Return (X, Y) of the center of cell containing provided text 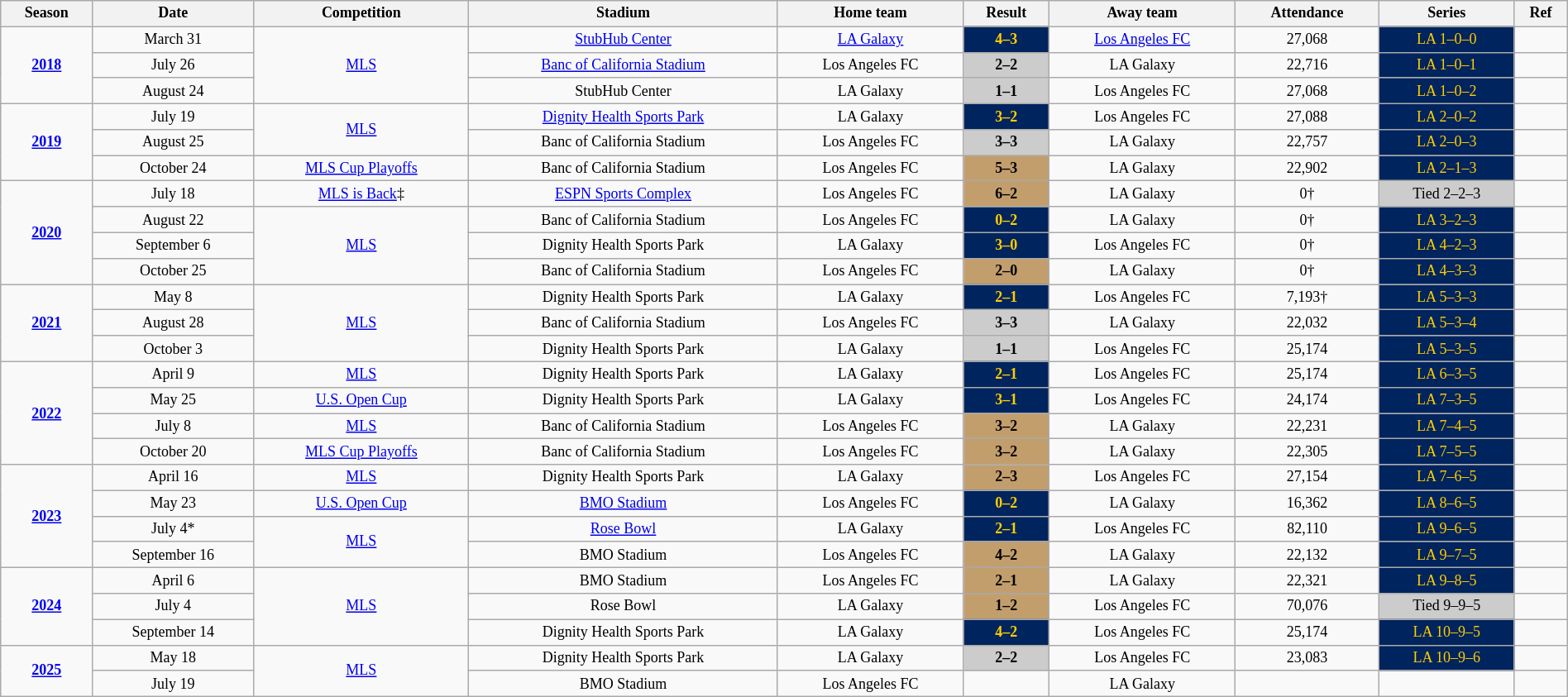
Date (174, 13)
LA 5–3–5 (1447, 349)
August 25 (174, 142)
July 4* (174, 529)
Result (1006, 13)
LA 7–6–5 (1447, 478)
September 16 (174, 554)
LA 5–3–4 (1447, 322)
2022 (46, 413)
3–1 (1006, 400)
4–3 (1006, 40)
April 16 (174, 478)
23,083 (1307, 658)
August 22 (174, 220)
27,154 (1307, 478)
3–0 (1006, 245)
22,757 (1307, 142)
LA 9–7–5 (1447, 554)
22,716 (1307, 64)
May 18 (174, 658)
LA 7–5–5 (1447, 451)
2024 (46, 607)
2025 (46, 671)
16,362 (1307, 503)
LA 6–3–5 (1447, 374)
22,902 (1307, 169)
LA 7–4–5 (1447, 427)
2023 (46, 516)
22,305 (1307, 451)
27,088 (1307, 116)
22,132 (1307, 554)
May 23 (174, 503)
22,321 (1307, 580)
Series (1447, 13)
LA 10–9–5 (1447, 632)
July 18 (174, 193)
May 8 (174, 298)
2020 (46, 233)
Tied 9–9–5 (1447, 607)
2–0 (1006, 271)
October 25 (174, 271)
ESPN Sports Complex (624, 193)
August 24 (174, 91)
70,076 (1307, 607)
24,174 (1307, 400)
LA 9–6–5 (1447, 529)
LA 1–0–1 (1447, 64)
LA 2–1–3 (1447, 169)
2–3 (1006, 478)
Season (46, 13)
October 3 (174, 349)
LA 5–3–3 (1447, 298)
Home team (870, 13)
2021 (46, 323)
Stadium (624, 13)
July 4 (174, 607)
LA 10–9–6 (1447, 658)
LA 2–0–3 (1447, 142)
Away team (1143, 13)
September 14 (174, 632)
October 24 (174, 169)
LA 1–0–0 (1447, 40)
April 9 (174, 374)
LA 1–0–2 (1447, 91)
Tied 2–2–3 (1447, 193)
LA 2–0–2 (1447, 116)
22,032 (1307, 322)
5–3 (1006, 169)
April 6 (174, 580)
Competition (361, 13)
MLS is Back‡ (361, 193)
July 26 (174, 64)
82,110 (1307, 529)
22,231 (1307, 427)
7,193† (1307, 298)
May 25 (174, 400)
March 31 (174, 40)
LA 7–3–5 (1447, 400)
Attendance (1307, 13)
July 8 (174, 427)
2018 (46, 65)
LA 9–8–5 (1447, 580)
LA 4–3–3 (1447, 271)
2019 (46, 142)
LA 8–6–5 (1447, 503)
LA 4–2–3 (1447, 245)
September 6 (174, 245)
Ref (1541, 13)
6–2 (1006, 193)
1–2 (1006, 607)
August 28 (174, 322)
LA 3–2–3 (1447, 220)
October 20 (174, 451)
